Pinpoint the cell where the given text exists, returning its [X, Y] midpoint coordinate. 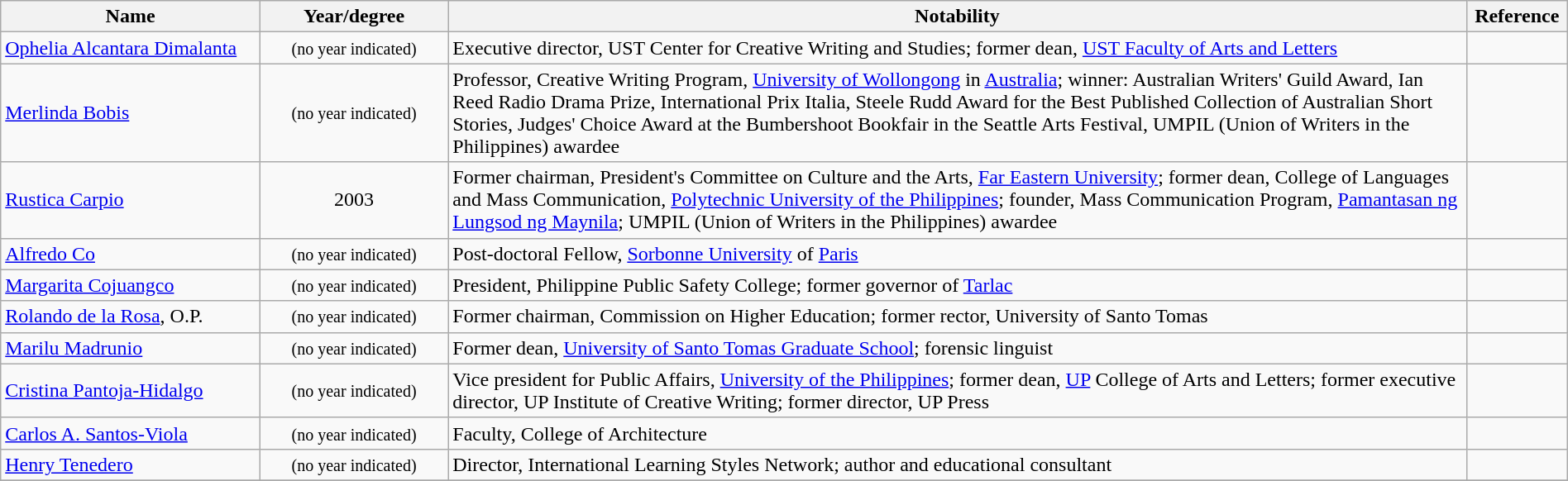
Cristina Pantoja-Hidalgo [131, 390]
Executive director, UST Center for Creative Writing and Studies; former dean, UST Faculty of Arts and Letters [958, 48]
Marilu Madrunio [131, 348]
Rolando de la Rosa, O.P. [131, 317]
Merlinda Bobis [131, 112]
Ophelia Alcantara Dimalanta [131, 48]
Rustica Carpio [131, 200]
Post-doctoral Fellow, Sorbonne University of Paris [958, 254]
Former chairman, Commission on Higher Education; former rector, University of Santo Tomas [958, 317]
Notability [958, 17]
Year/degree [354, 17]
Reference [1517, 17]
Margarita Cojuangco [131, 285]
Alfredo Co [131, 254]
Faculty, College of Architecture [958, 433]
Director, International Learning Styles Network; author and educational consultant [958, 464]
President, Philippine Public Safety College; former governor of Tarlac [958, 285]
Name [131, 17]
2003 [354, 200]
Henry Tenedero [131, 464]
Former dean, University of Santo Tomas Graduate School; forensic linguist [958, 348]
Carlos A. Santos-Viola [131, 433]
